Capture the cell that displays the provided text and extract its [x, y] central coordinate. 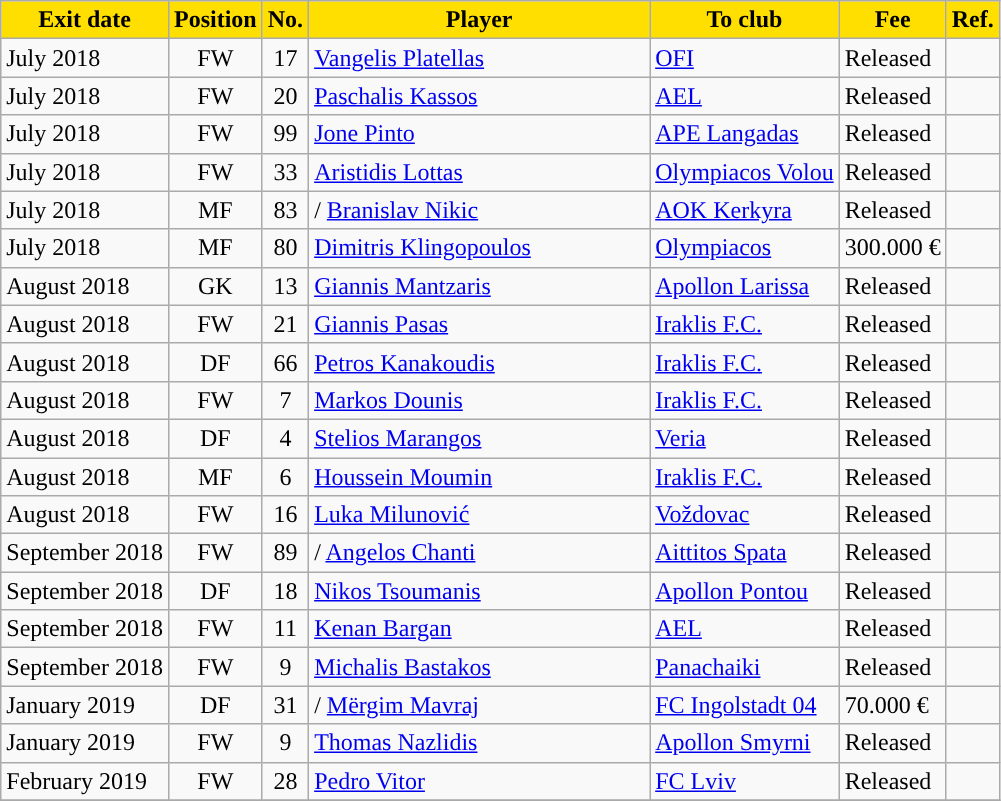
Fee [892, 20]
FC Lviv [745, 781]
70.000 € [892, 705]
GK [215, 286]
Michalis Bastakos [480, 667]
83 [285, 210]
Nikos Tsoumanis [480, 591]
Apollon Smyrni [745, 743]
No. [285, 20]
20 [285, 96]
66 [285, 362]
31 [285, 705]
Apollon Larissa [745, 286]
Kenan Bargan [480, 629]
OFI [745, 58]
Giannis Mantzaris [480, 286]
Jone Pinto [480, 134]
Houssein Moumin [480, 477]
80 [285, 248]
To club [745, 20]
Panachaiki [745, 667]
Position [215, 20]
Pedro Vitor [480, 781]
/ Angelos Chanti [480, 553]
Veria [745, 438]
Thomas Nazlidis [480, 743]
Stelios Marangos [480, 438]
Vangelis Platellas [480, 58]
89 [285, 553]
28 [285, 781]
Petros Kanakoudis [480, 362]
Voždovac [745, 515]
Ref. [972, 20]
AOK Kerkyra [745, 210]
18 [285, 591]
APE Langadas [745, 134]
Giannis Pasas [480, 324]
Olympiacos [745, 248]
17 [285, 58]
4 [285, 438]
Player [480, 20]
99 [285, 134]
Apollon Pontou [745, 591]
33 [285, 172]
FC Ingolstadt 04 [745, 705]
7 [285, 400]
/ Mërgim Mavraj [480, 705]
Luka Milunović [480, 515]
Markos Dounis [480, 400]
Exit date [85, 20]
Aittitos Spata [745, 553]
13 [285, 286]
/ Branislav Nikic [480, 210]
Dimitris Klingopoulos [480, 248]
February 2019 [85, 781]
6 [285, 477]
Paschalis Kassos [480, 96]
Olympiacos Volou [745, 172]
21 [285, 324]
Aristidis Lottas [480, 172]
16 [285, 515]
300.000 € [892, 248]
11 [285, 629]
